Determine the [X, Y] coordinate at the center of the cell enclosing the given text.  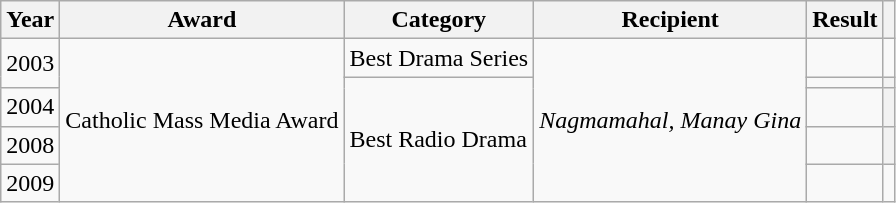
2003 [30, 64]
2008 [30, 145]
2004 [30, 107]
Best Radio Drama [439, 140]
Recipient [670, 20]
Result [845, 20]
2009 [30, 183]
Catholic Mass Media Award [202, 120]
Award [202, 20]
Category [439, 20]
Year [30, 20]
Nagmamahal, Manay Gina [670, 120]
Best Drama Series [439, 58]
